Extract the [X, Y] coordinate from the center of the cell holding the provided text.  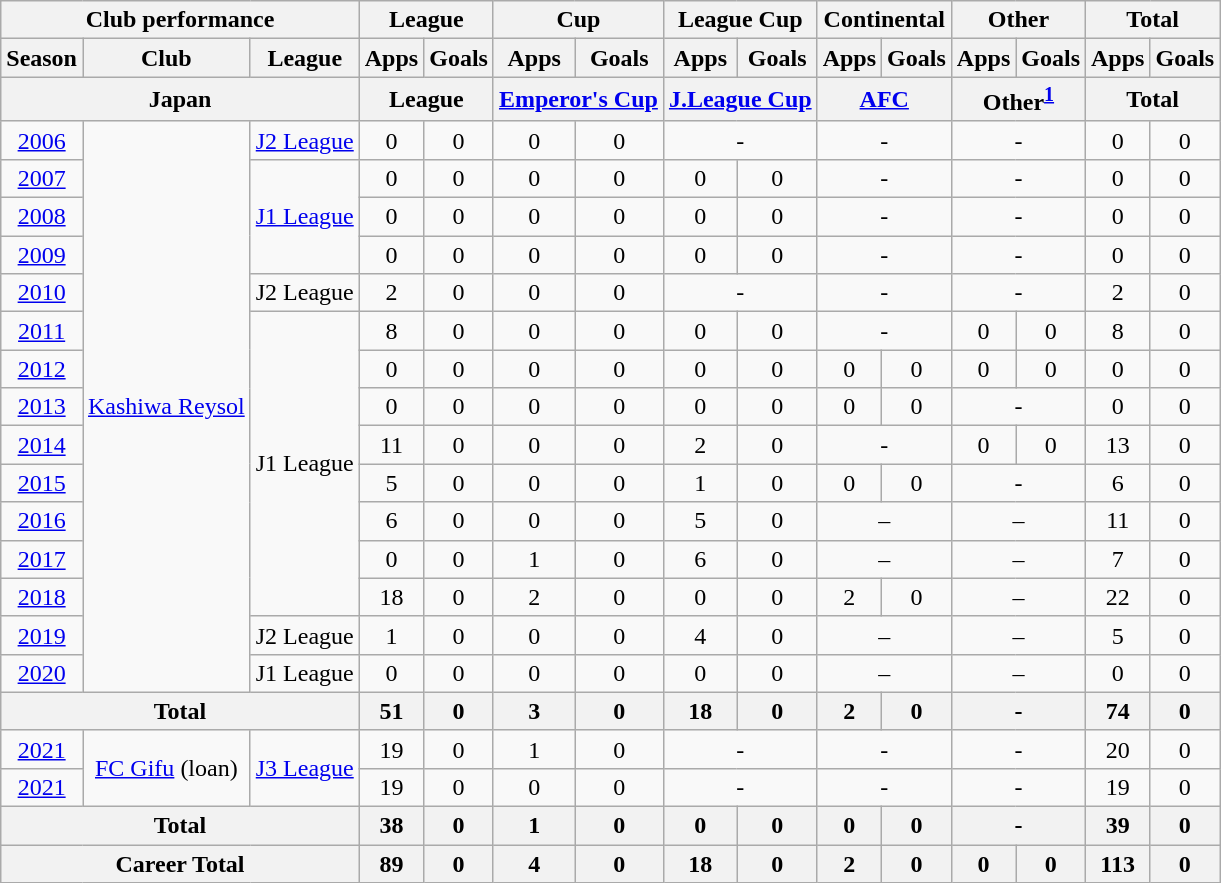
2014 [42, 445]
39 [1118, 826]
2017 [42, 559]
Kashiwa Reysol [166, 406]
Cup [578, 20]
League Cup [740, 20]
2008 [42, 217]
J.League Cup [740, 100]
J3 League [304, 768]
2007 [42, 178]
2019 [42, 635]
Club performance [180, 20]
113 [1118, 864]
2010 [42, 293]
FC Gifu (loan) [166, 768]
2009 [42, 255]
Season [42, 58]
7 [1118, 559]
Career Total [180, 864]
2012 [42, 369]
2011 [42, 331]
13 [1118, 445]
Continental [884, 20]
3 [534, 711]
89 [391, 864]
Other [1018, 20]
22 [1118, 597]
2015 [42, 483]
2013 [42, 407]
20 [1118, 749]
Club [166, 58]
74 [1118, 711]
Other1 [1018, 100]
2018 [42, 597]
38 [391, 826]
Japan [180, 100]
2016 [42, 521]
AFC [884, 100]
Emperor's Cup [578, 100]
51 [391, 711]
2006 [42, 140]
2020 [42, 673]
